Determine the (x, y) coordinate at the center of the cell enclosing the given text.  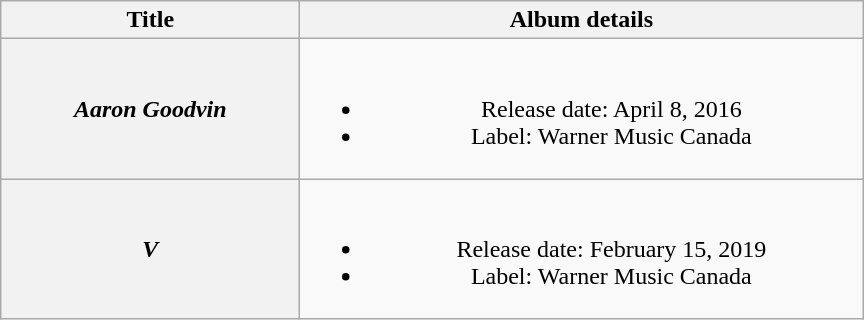
Release date: February 15, 2019Label: Warner Music Canada (582, 249)
V (150, 249)
Release date: April 8, 2016Label: Warner Music Canada (582, 109)
Title (150, 20)
Aaron Goodvin (150, 109)
Album details (582, 20)
